Search for the cell housing the specified text and yield its [x, y] center coordinate. 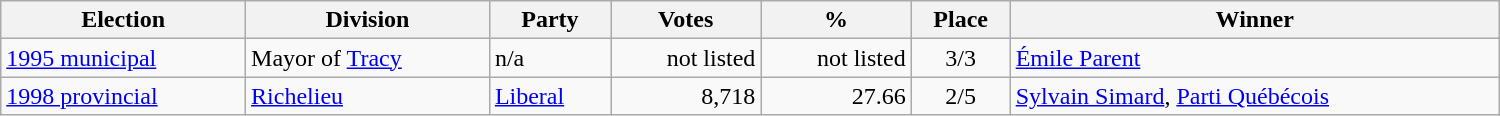
Winner [1254, 20]
Émile Parent [1254, 58]
8,718 [685, 96]
Party [550, 20]
Liberal [550, 96]
n/a [550, 58]
Sylvain Simard, Parti Québécois [1254, 96]
% [836, 20]
3/3 [960, 58]
Richelieu [368, 96]
Election [124, 20]
1995 municipal [124, 58]
1998 provincial [124, 96]
Place [960, 20]
Votes [685, 20]
Mayor of Tracy [368, 58]
Division [368, 20]
2/5 [960, 96]
27.66 [836, 96]
